Scan for the cell matching the given text and deliver its [x, y] coordinate at center. 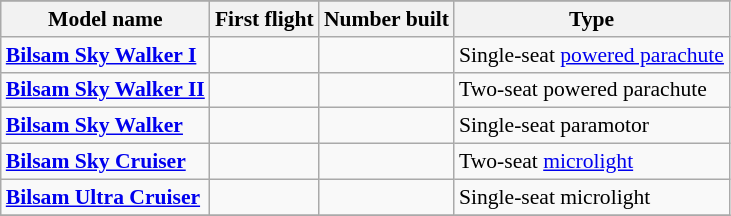
Number built [386, 19]
Bilsam Sky Walker [106, 126]
Model name [106, 19]
First flight [264, 19]
Two-seat powered parachute [592, 90]
Bilsam Ultra Cruiser [106, 197]
Single-seat powered parachute [592, 55]
Bilsam Sky Walker I [106, 55]
Single-seat paramotor [592, 126]
Type [592, 19]
Two-seat microlight [592, 162]
Bilsam Sky Cruiser [106, 162]
Bilsam Sky Walker II [106, 90]
Single-seat microlight [592, 197]
